Identify which cell holds the provided text, then report its (X, Y) central coordinate. 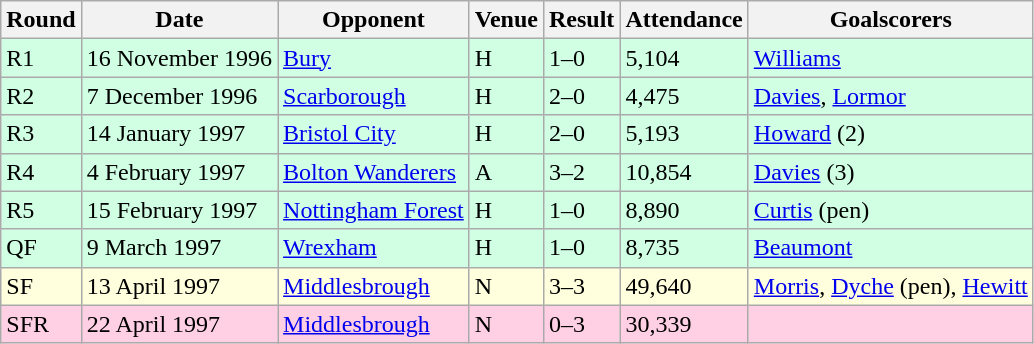
16 November 1996 (179, 58)
3–2 (581, 172)
0–3 (581, 324)
Result (581, 20)
SFR (41, 324)
Bolton Wanderers (374, 172)
Round (41, 20)
14 January 1997 (179, 134)
9 March 1997 (179, 248)
5,193 (684, 134)
Bristol City (374, 134)
Opponent (374, 20)
5,104 (684, 58)
R1 (41, 58)
8,735 (684, 248)
Howard (2) (890, 134)
R3 (41, 134)
10,854 (684, 172)
R2 (41, 96)
R5 (41, 210)
Date (179, 20)
Morris, Dyche (pen), Hewitt (890, 286)
Nottingham Forest (374, 210)
Attendance (684, 20)
22 April 1997 (179, 324)
Goalscorers (890, 20)
A (506, 172)
15 February 1997 (179, 210)
8,890 (684, 210)
4 February 1997 (179, 172)
Bury (374, 58)
30,339 (684, 324)
4,475 (684, 96)
QF (41, 248)
3–3 (581, 286)
Wrexham (374, 248)
Davies, Lormor (890, 96)
Davies (3) (890, 172)
Williams (890, 58)
Venue (506, 20)
49,640 (684, 286)
R4 (41, 172)
Scarborough (374, 96)
13 April 1997 (179, 286)
Curtis (pen) (890, 210)
Beaumont (890, 248)
SF (41, 286)
7 December 1996 (179, 96)
